For the text-containing cell, return its midpoint in (X, Y) coordinate format. 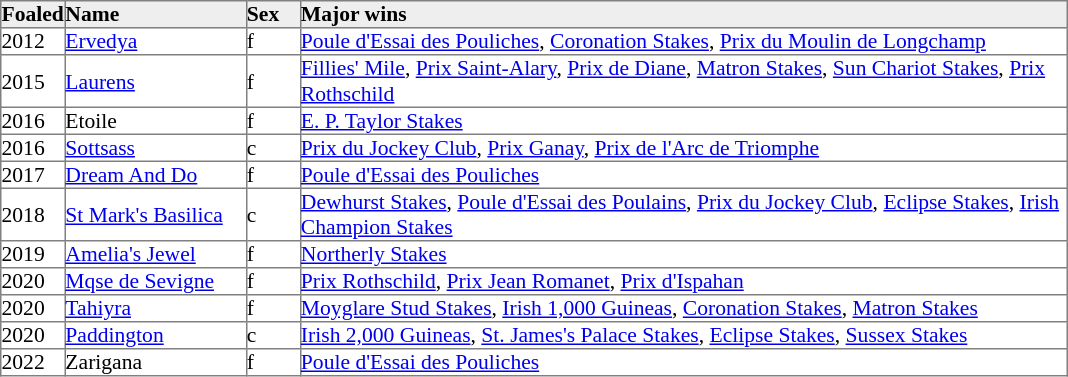
Sottsass (156, 148)
2018 (33, 214)
Prix du Jockey Club, Prix Ganay, Prix de l'Arc de Triomphe (683, 148)
Dewhurst Stakes, Poule d'Essai des Poulains, Prix du Jockey Club, Eclipse Stakes, Irish Champion Stakes (683, 214)
St Mark's Basilica (156, 214)
2015 (33, 81)
Fillies' Mile, Prix Saint-Alary, Prix de Diane, Matron Stakes, Sun Chariot Stakes, Prix Rothschild (683, 81)
2017 (33, 174)
Paddington (156, 336)
2022 (33, 362)
Mqse de Sevigne (156, 282)
Etoile (156, 120)
E. P. Taylor Stakes (683, 120)
Prix Rothschild, Prix Jean Romanet, Prix d'Ispahan (683, 282)
2012 (33, 42)
Laurens (156, 81)
Amelia's Jewel (156, 254)
Major wins (683, 14)
Zarigana (156, 362)
Foaled (33, 14)
Name (156, 14)
Tahiyra (156, 308)
Irish 2,000 Guineas, St. James's Palace Stakes, Eclipse Stakes, Sussex Stakes (683, 336)
Sex (273, 14)
Dream And Do (156, 174)
Northerly Stakes (683, 254)
Moyglare Stud Stakes, Irish 1,000 Guineas, Coronation Stakes, Matron Stakes (683, 308)
Ervedya (156, 42)
2019 (33, 254)
Poule d'Essai des Pouliches, Coronation Stakes, Prix du Moulin de Longchamp (683, 42)
